Search for the cell housing the specified text and yield its (x, y) center coordinate. 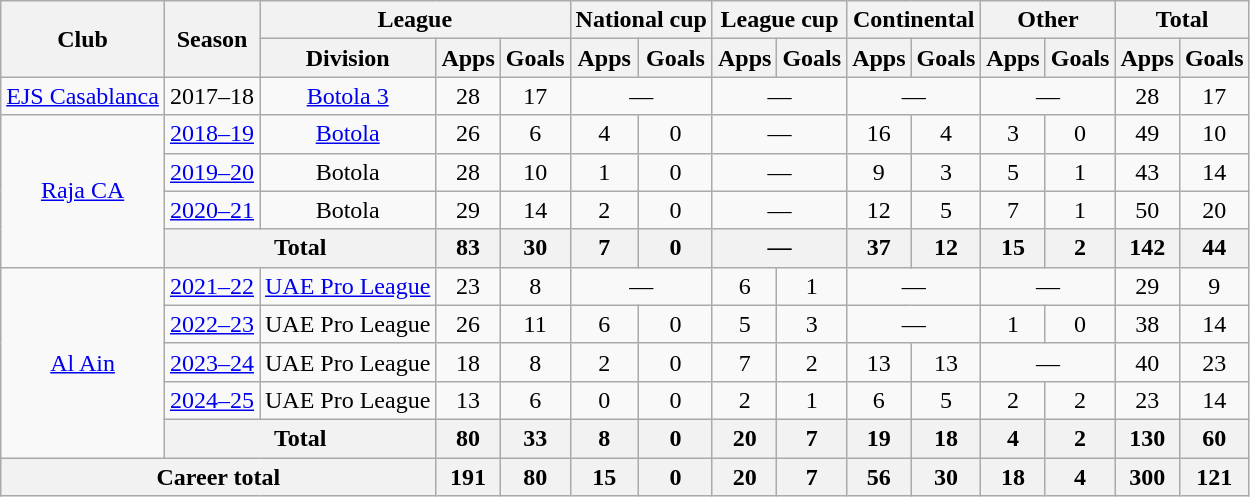
Other (1048, 20)
Season (212, 39)
League (416, 20)
60 (1214, 438)
43 (1147, 172)
49 (1147, 134)
2018–19 (212, 134)
2024–25 (212, 400)
19 (879, 438)
2019–20 (212, 172)
83 (468, 248)
2017–18 (212, 96)
44 (1214, 248)
300 (1147, 477)
142 (1147, 248)
56 (879, 477)
Continental (914, 20)
League cup (779, 20)
2023–24 (212, 362)
40 (1147, 362)
Raja CA (83, 191)
16 (879, 134)
National cup (641, 20)
Al Ain (83, 362)
Career total (218, 477)
37 (879, 248)
2022–23 (212, 324)
130 (1147, 438)
38 (1147, 324)
Division (348, 58)
2021–22 (212, 286)
2020–21 (212, 210)
Botola 3 (348, 96)
121 (1214, 477)
50 (1147, 210)
33 (535, 438)
11 (535, 324)
Club (83, 39)
EJS Casablanca (83, 96)
191 (468, 477)
